Find where the given text appears and provide that cell's center as (X, Y) coordinate. 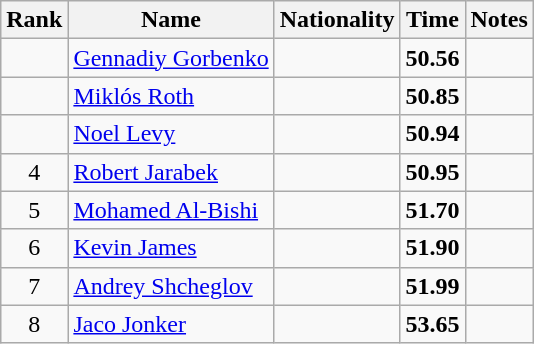
4 (34, 172)
Notes (499, 20)
Nationality (337, 20)
6 (34, 248)
Jaco Jonker (171, 324)
Gennadiy Gorbenko (171, 58)
53.65 (432, 324)
Mohamed Al-Bishi (171, 210)
50.94 (432, 134)
50.56 (432, 58)
Rank (34, 20)
51.70 (432, 210)
Robert Jarabek (171, 172)
Andrey Shcheglov (171, 286)
Time (432, 20)
Kevin James (171, 248)
Name (171, 20)
51.99 (432, 286)
Miklós Roth (171, 96)
51.90 (432, 248)
7 (34, 286)
Noel Levy (171, 134)
50.85 (432, 96)
50.95 (432, 172)
8 (34, 324)
5 (34, 210)
